Return the [x, y] coordinate for the center point of the cell that contains the specified text.  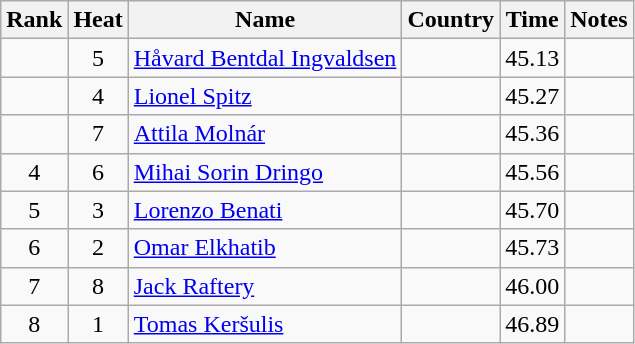
2 [98, 248]
1 [98, 324]
45.36 [532, 134]
46.00 [532, 286]
3 [98, 210]
Tomas Keršulis [265, 324]
Jack Raftery [265, 286]
46.89 [532, 324]
Omar Elkhatib [265, 248]
Rank [34, 20]
45.13 [532, 58]
Lorenzo Benati [265, 210]
45.70 [532, 210]
Notes [599, 20]
Country [451, 20]
Time [532, 20]
Heat [98, 20]
Mihai Sorin Dringo [265, 172]
Lionel Spitz [265, 96]
45.73 [532, 248]
45.27 [532, 96]
Håvard Bentdal Ingvaldsen [265, 58]
45.56 [532, 172]
Attila Molnár [265, 134]
Name [265, 20]
